Detect which cell encompasses the target text, then output its [X, Y] center coordinate. 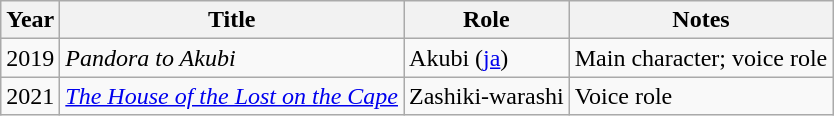
Notes [701, 20]
Year [30, 20]
Title [232, 20]
Akubi (ja) [487, 58]
The House of the Lost on the Cape [232, 96]
2021 [30, 96]
Main character; voice role [701, 58]
Voice role [701, 96]
Role [487, 20]
Zashiki-warashi [487, 96]
2019 [30, 58]
Pandora to Akubi [232, 58]
